Provide the [X, Y] coordinate of the cell's center where the given text is located.  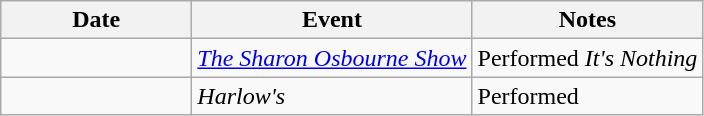
Harlow's [332, 96]
Performed [588, 96]
The Sharon Osbourne Show [332, 58]
Date [96, 20]
Event [332, 20]
Notes [588, 20]
Performed It's Nothing [588, 58]
